Locate the cell with the specified text and output its [x, y] center coordinate. 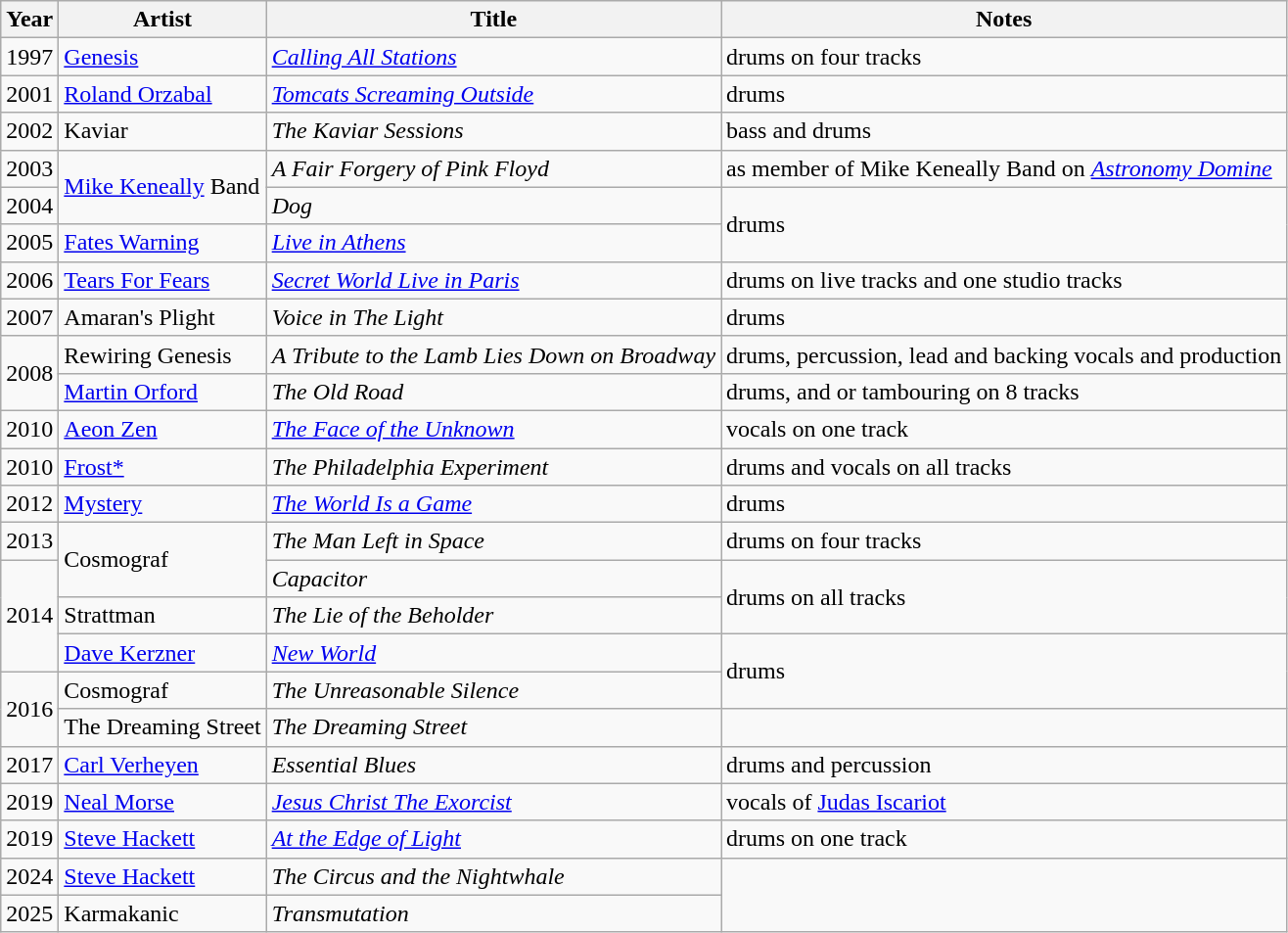
bass and drums [1004, 131]
The Face of the Unknown [493, 429]
Genesis [162, 57]
The Lie of the Beholder [493, 616]
Transmutation [493, 913]
Capacitor [493, 579]
Roland Orzabal [162, 94]
Voice in The Light [493, 317]
The Unreasonable Silence [493, 690]
Dog [493, 206]
Neal Morse [162, 802]
Year [29, 20]
New World [493, 653]
Mike Keneally Band [162, 187]
Live in Athens [493, 243]
2024 [29, 876]
2008 [29, 373]
2004 [29, 206]
Artist [162, 20]
Kaviar [162, 131]
A Fair Forgery of Pink Floyd [493, 168]
Tears For Fears [162, 280]
The Man Left in Space [493, 541]
drums on all tracks [1004, 597]
2017 [29, 765]
Karmakanic [162, 913]
2016 [29, 709]
Notes [1004, 20]
Aeon Zen [162, 429]
The World Is a Game [493, 504]
2007 [29, 317]
1997 [29, 57]
The Old Road [493, 392]
Fates Warning [162, 243]
A Tribute to the Lamb Lies Down on Broadway [493, 354]
2012 [29, 504]
drums and vocals on all tracks [1004, 467]
2013 [29, 541]
Calling All Stations [493, 57]
2014 [29, 616]
2005 [29, 243]
Essential Blues [493, 765]
as member of Mike Keneally Band on Astronomy Domine [1004, 168]
vocals on one track [1004, 429]
Dave Kerzner [162, 653]
2006 [29, 280]
At the Edge of Light [493, 839]
drums and percussion [1004, 765]
Mystery [162, 504]
Secret World Live in Paris [493, 280]
The Circus and the Nightwhale [493, 876]
Tomcats Screaming Outside [493, 94]
Strattman [162, 616]
The Kaviar Sessions [493, 131]
drums on one track [1004, 839]
Title [493, 20]
2001 [29, 94]
vocals of Judas Iscariot [1004, 802]
drums, percussion, lead and backing vocals and production [1004, 354]
2025 [29, 913]
Rewiring Genesis [162, 354]
Carl Verheyen [162, 765]
Jesus Christ The Exorcist [493, 802]
Martin Orford [162, 392]
2002 [29, 131]
2003 [29, 168]
Amaran's Plight [162, 317]
Frost* [162, 467]
The Philadelphia Experiment [493, 467]
drums on live tracks and one studio tracks [1004, 280]
drums, and or tambouring on 8 tracks [1004, 392]
